From the cell containing the given text, extract its center point as (x, y) coordinate. 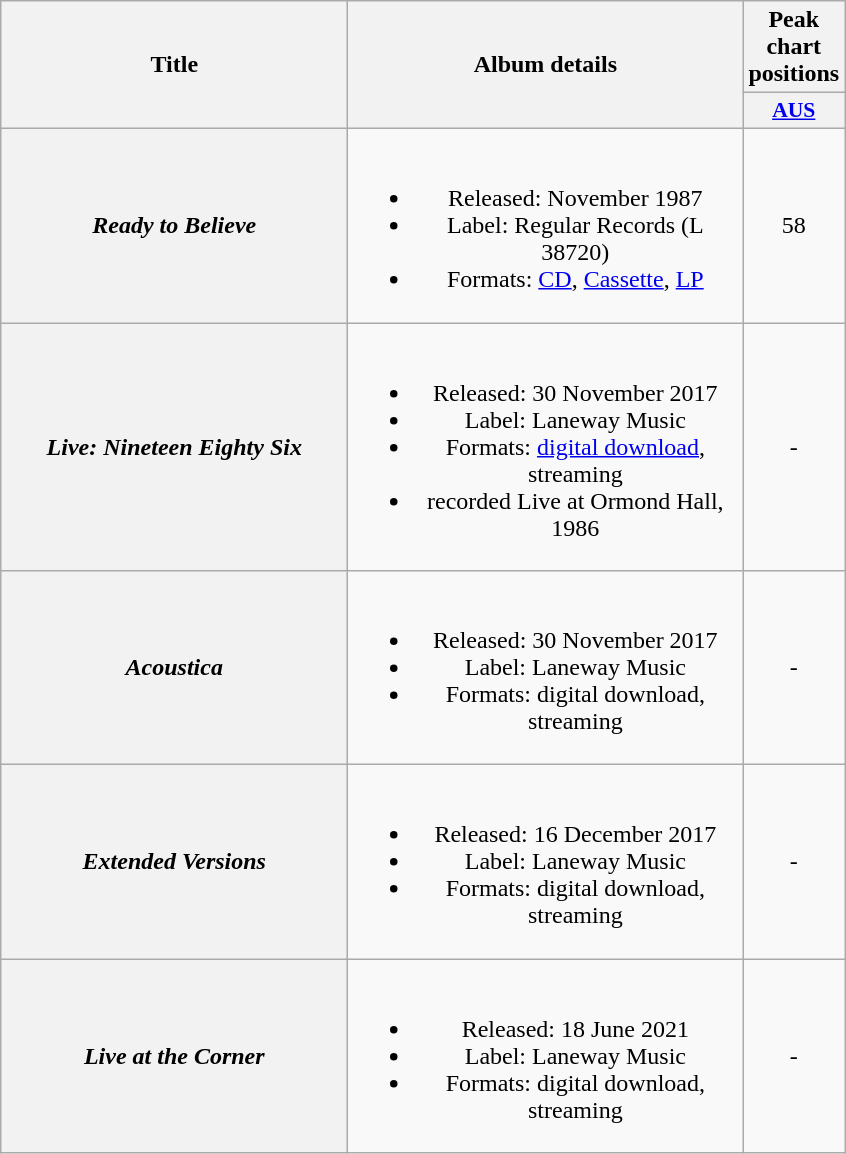
Released: 30 November 2017Label: Laneway MusicFormats: digital download, streamingrecorded Live at Ormond Hall, 1986 (546, 446)
Live: Nineteen Eighty Six (174, 446)
Released: November 1987Label: Regular Records (L 38720)Formats: CD, Cassette, LP (546, 225)
AUS (794, 111)
Released: 16 December 2017Label: Laneway MusicFormats: digital download, streaming (546, 862)
58 (794, 225)
Acoustica (174, 668)
Title (174, 65)
Ready to Believe (174, 225)
Album details (546, 65)
Released: 30 November 2017Label: Laneway MusicFormats: digital download, streaming (546, 668)
Live at the Corner (174, 1056)
Peak chart positions (794, 47)
Extended Versions (174, 862)
Released: 18 June 2021Label: Laneway MusicFormats: digital download, streaming (546, 1056)
